Locate the cell with the specified text and output its (x, y) center coordinate. 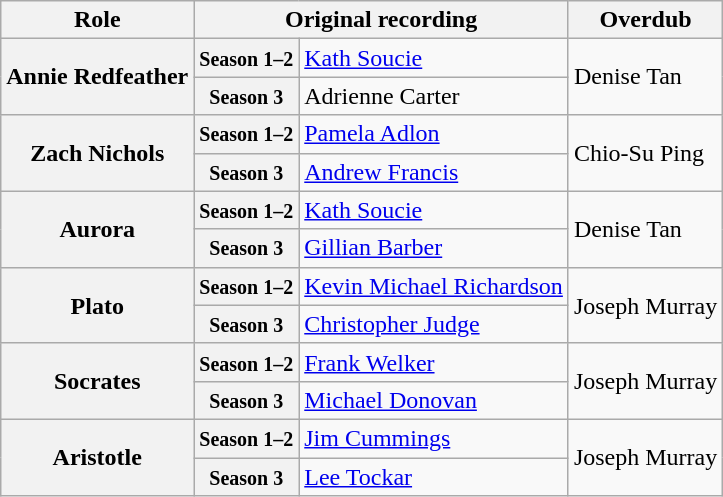
Andrew Francis (434, 172)
Lee Tockar (434, 477)
Plato (98, 305)
Pamela Adlon (434, 134)
Gillian Barber (434, 248)
Kevin Michael Richardson (434, 286)
Christopher Judge (434, 324)
Aristotle (98, 457)
Aurora (98, 229)
Adrienne Carter (434, 96)
Socrates (98, 381)
Overdub (645, 20)
Chio-Su Ping (645, 153)
Michael Donovan (434, 400)
Zach Nichols (98, 153)
Annie Redfeather (98, 77)
Role (98, 20)
Jim Cummings (434, 438)
Frank Welker (434, 362)
Original recording (382, 20)
